Locate the cell with the specified text and output its (X, Y) center coordinate. 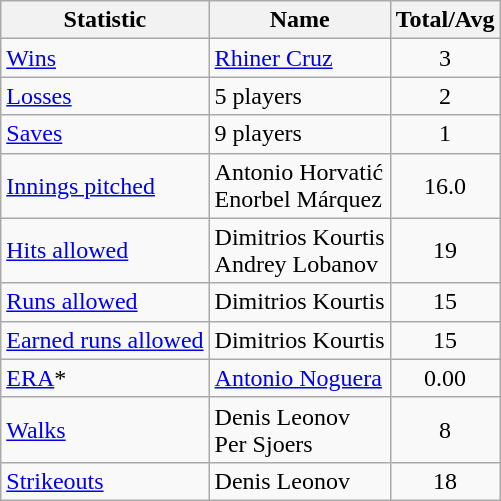
Earned runs allowed (105, 340)
5 players (300, 96)
Wins (105, 58)
Losses (105, 96)
Dimitrios Kourtis Andrey Lobanov (300, 250)
Total/Avg (445, 20)
9 players (300, 134)
Denis Leonov Per Sjoers (300, 430)
Walks (105, 430)
Statistic (105, 20)
19 (445, 250)
Denis Leonov (300, 481)
Innings pitched (105, 186)
3 (445, 58)
1 (445, 134)
2 (445, 96)
Rhiner Cruz (300, 58)
Antonio Horvatić Enorbel Márquez (300, 186)
Saves (105, 134)
Antonio Noguera (300, 378)
8 (445, 430)
0.00 (445, 378)
18 (445, 481)
ERA* (105, 378)
16.0 (445, 186)
Name (300, 20)
Runs allowed (105, 302)
Strikeouts (105, 481)
Hits allowed (105, 250)
